Identify which cell holds the provided text, then report its (X, Y) central coordinate. 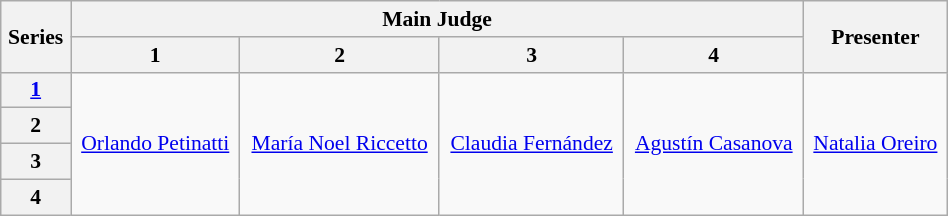
María Noel Riccetto (340, 143)
Main Judge (438, 19)
Natalia Oreiro (876, 143)
Presenter (876, 36)
Series (36, 36)
Orlando Petinatti (156, 143)
Claudia Fernández (532, 143)
Agustín Casanova (714, 143)
